Pinpoint the cell where the given text exists, returning its (X, Y) midpoint coordinate. 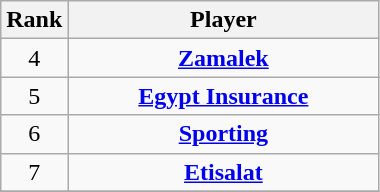
Player (224, 20)
4 (34, 58)
7 (34, 172)
6 (34, 134)
Egypt Insurance (224, 96)
Rank (34, 20)
5 (34, 96)
Sporting (224, 134)
Etisalat (224, 172)
Zamalek (224, 58)
